Extract the (x, y) coordinate from the center of the cell holding the provided text.  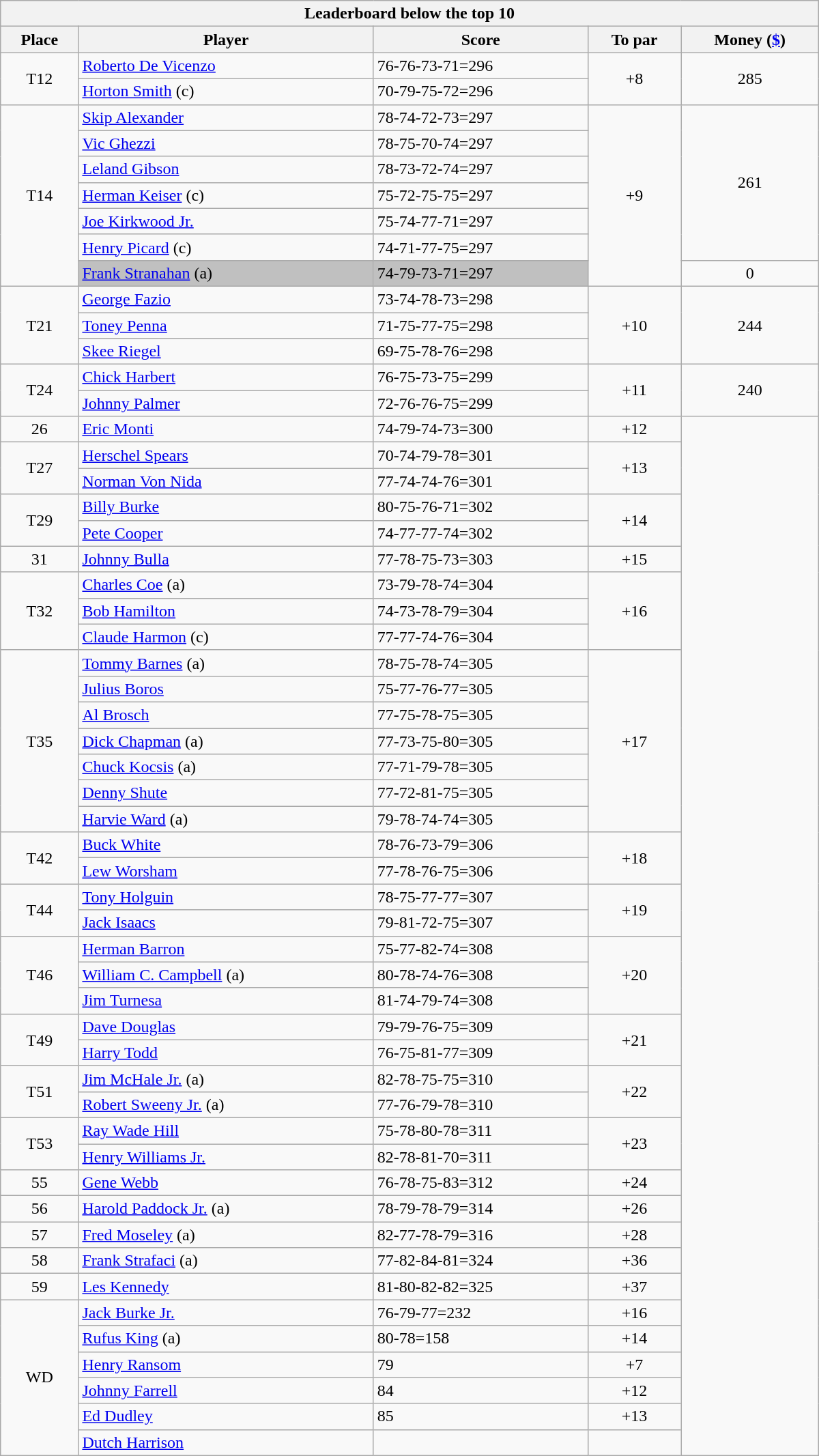
Henry Ransom (226, 1365)
William C. Campbell (a) (226, 975)
T27 (40, 468)
+37 (635, 1287)
Pete Cooper (226, 533)
Toney Penna (226, 326)
Johnny Farrell (226, 1390)
Frank Strafaci (a) (226, 1261)
Herman Keiser (c) (226, 195)
77-75-78-75=305 (480, 715)
77-74-74-76=301 (480, 481)
79-78-74-74=305 (480, 819)
81-74-79-74=308 (480, 1001)
77-78-75-73=303 (480, 559)
75-78-80-78=311 (480, 1130)
74-71-77-75=297 (480, 247)
Harvie Ward (a) (226, 819)
55 (40, 1183)
78-73-72-74=297 (480, 169)
285 (749, 78)
84 (480, 1390)
T51 (40, 1091)
80-78-74-76=308 (480, 975)
82-77-78-79=316 (480, 1235)
Place (40, 40)
+24 (635, 1183)
Harry Todd (226, 1053)
George Fazio (226, 299)
+18 (635, 858)
T42 (40, 858)
Herman Barron (226, 949)
+10 (635, 325)
Eric Monti (226, 429)
78-75-70-74=297 (480, 143)
Dutch Harrison (226, 1442)
240 (749, 390)
78-75-77-77=307 (480, 897)
Les Kennedy (226, 1287)
T32 (40, 611)
T49 (40, 1040)
70-79-75-72=296 (480, 91)
T44 (40, 910)
77-76-79-78=310 (480, 1104)
+22 (635, 1091)
Jack Isaacs (226, 923)
Charles Coe (a) (226, 585)
77-71-79-78=305 (480, 767)
Johnny Palmer (226, 403)
Ed Dudley (226, 1416)
79-79-76-75=309 (480, 1027)
56 (40, 1209)
75-77-76-77=305 (480, 689)
Leland Gibson (226, 169)
71-75-77-75=298 (480, 326)
T12 (40, 78)
75-74-77-71=297 (480, 221)
74-79-74-73=300 (480, 429)
77-82-84-81=324 (480, 1261)
74-73-78-79=304 (480, 611)
+26 (635, 1209)
Tony Holguin (226, 897)
75-72-75-75=297 (480, 195)
Julius Boros (226, 689)
76-79-77=232 (480, 1313)
82-78-81-70=311 (480, 1157)
57 (40, 1235)
75-77-82-74=308 (480, 949)
78-74-72-73=297 (480, 117)
Norman Von Nida (226, 481)
Robert Sweeny Jr. (a) (226, 1104)
Claude Harmon (c) (226, 637)
T21 (40, 325)
+8 (635, 78)
Jack Burke Jr. (226, 1313)
Skee Riegel (226, 352)
Horton Smith (c) (226, 91)
Henry Picard (c) (226, 247)
+36 (635, 1261)
Henry Williams Jr. (226, 1157)
78-75-78-74=305 (480, 663)
T35 (40, 741)
Herschel Spears (226, 455)
+28 (635, 1235)
77-78-76-75=306 (480, 871)
Frank Stranahan (a) (226, 273)
Jim Turnesa (226, 1001)
To par (635, 40)
85 (480, 1416)
0 (749, 273)
Dave Douglas (226, 1027)
Dick Chapman (a) (226, 741)
72-76-76-75=299 (480, 403)
Money ($) (749, 40)
+21 (635, 1040)
+23 (635, 1143)
T24 (40, 390)
Skip Alexander (226, 117)
79-81-72-75=307 (480, 923)
Player (226, 40)
80-78=158 (480, 1339)
+9 (635, 195)
+11 (635, 390)
Rufus King (a) (226, 1339)
77-72-81-75=305 (480, 793)
+17 (635, 741)
76-76-73-71=296 (480, 66)
26 (40, 429)
76-75-81-77=309 (480, 1053)
Gene Webb (226, 1183)
Score (480, 40)
Ray Wade Hill (226, 1130)
Chick Harbert (226, 377)
79 (480, 1365)
58 (40, 1261)
70-74-79-78=301 (480, 455)
T53 (40, 1143)
78-76-73-79=306 (480, 845)
69-75-78-76=298 (480, 352)
Jim McHale Jr. (a) (226, 1079)
T14 (40, 195)
73-74-78-73=298 (480, 299)
74-79-73-71=297 (480, 273)
82-78-75-75=310 (480, 1079)
Leaderboard below the top 10 (409, 14)
Chuck Kocsis (a) (226, 767)
74-77-77-74=302 (480, 533)
Vic Ghezzi (226, 143)
Lew Worsham (226, 871)
261 (749, 182)
80-75-76-71=302 (480, 507)
76-78-75-83=312 (480, 1183)
Johnny Bulla (226, 559)
Harold Paddock Jr. (a) (226, 1209)
WD (40, 1378)
Tommy Barnes (a) (226, 663)
Buck White (226, 845)
Fred Moseley (a) (226, 1235)
+19 (635, 910)
244 (749, 325)
Roberto De Vicenzo (226, 66)
T46 (40, 975)
+20 (635, 975)
Bob Hamilton (226, 611)
T29 (40, 520)
31 (40, 559)
Al Brosch (226, 715)
73-79-78-74=304 (480, 585)
Denny Shute (226, 793)
81-80-82-82=325 (480, 1287)
76-75-73-75=299 (480, 377)
78-79-78-79=314 (480, 1209)
+15 (635, 559)
77-73-75-80=305 (480, 741)
59 (40, 1287)
Joe Kirkwood Jr. (226, 221)
77-77-74-76=304 (480, 637)
Billy Burke (226, 507)
+7 (635, 1365)
